Find where the given text appears and provide that cell's center as [X, Y] coordinate. 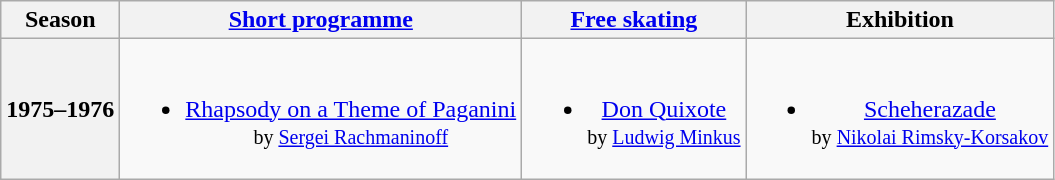
Short programme [321, 20]
Exhibition [900, 20]
Don Quixoteby Ludwig Minkus [634, 109]
Season [60, 20]
1975–1976 [60, 109]
Free skating [634, 20]
Scheherazadeby Nikolai Rimsky-Korsakov [900, 109]
Rhapsody on a Theme of Paganiniby Sergei Rachmaninoff [321, 109]
